Output the [X, Y] coordinate of the center of the cell containing the given text.  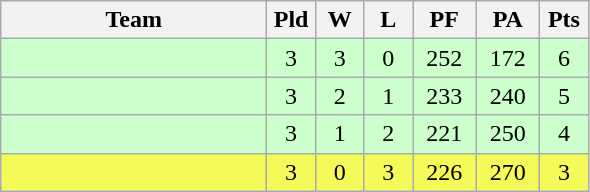
172 [508, 58]
Pts [564, 20]
252 [444, 58]
Pld [292, 20]
5 [564, 96]
6 [564, 58]
L [388, 20]
270 [508, 172]
4 [564, 134]
226 [444, 172]
240 [508, 96]
PA [508, 20]
250 [508, 134]
221 [444, 134]
233 [444, 96]
W [340, 20]
Team [134, 20]
PF [444, 20]
